Detect which cell encompasses the target text, then output its [X, Y] center coordinate. 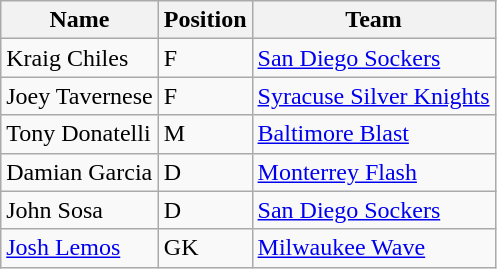
Name [80, 20]
Milwaukee Wave [374, 248]
Josh Lemos [80, 248]
Damian Garcia [80, 172]
Tony Donatelli [80, 134]
Position [205, 20]
Baltimore Blast [374, 134]
Team [374, 20]
Joey Tavernese [80, 96]
Monterrey Flash [374, 172]
M [205, 134]
Kraig Chiles [80, 58]
GK [205, 248]
Syracuse Silver Knights [374, 96]
John Sosa [80, 210]
